Extract the (X, Y) coordinate from the center of the cell holding the provided text.  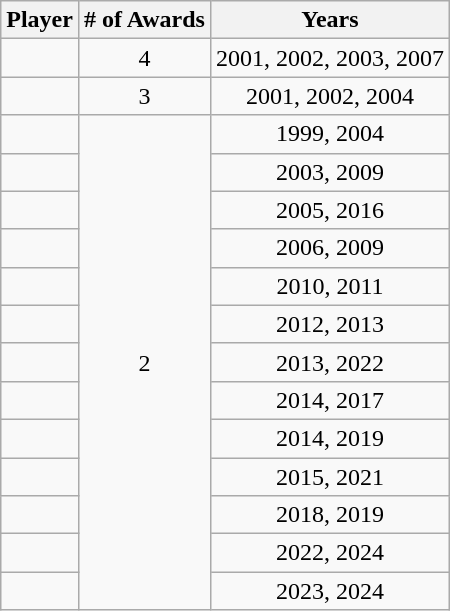
2013, 2022 (330, 362)
2006, 2009 (330, 248)
Years (330, 20)
2023, 2024 (330, 591)
# of Awards (144, 20)
Player (40, 20)
3 (144, 96)
4 (144, 58)
2010, 2011 (330, 286)
2001, 2002, 2004 (330, 96)
1999, 2004 (330, 134)
2014, 2017 (330, 400)
2014, 2019 (330, 438)
2005, 2016 (330, 210)
2 (144, 362)
2012, 2013 (330, 324)
2018, 2019 (330, 515)
2003, 2009 (330, 172)
2001, 2002, 2003, 2007 (330, 58)
2015, 2021 (330, 477)
2022, 2024 (330, 553)
